For the text-containing cell, return its midpoint in (x, y) coordinate format. 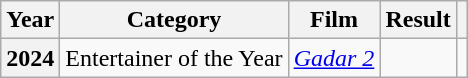
Year (30, 20)
Film (334, 20)
2024 (30, 58)
Result (418, 20)
Entertainer of the Year (174, 58)
Category (174, 20)
Gadar 2 (334, 58)
